Scan for the cell matching the given text and deliver its [X, Y] coordinate at center. 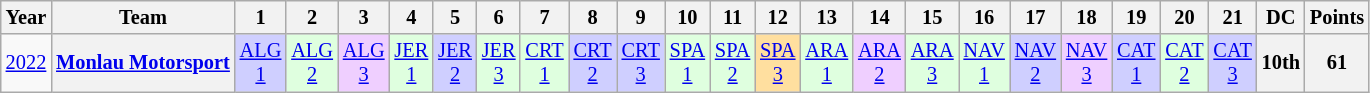
CRT1 [544, 63]
CAT3 [1233, 63]
20 [1184, 17]
JER3 [499, 63]
12 [778, 17]
CRT2 [593, 63]
SPA3 [778, 63]
SPA2 [732, 63]
5 [455, 17]
8 [593, 17]
JER1 [411, 63]
19 [1136, 17]
SPA1 [688, 63]
7 [544, 17]
ARA3 [932, 63]
61 [1337, 63]
Year [26, 17]
NAV3 [1086, 63]
ALG3 [364, 63]
Team [143, 17]
14 [880, 17]
2 [312, 17]
2022 [26, 63]
10 [688, 17]
CRT3 [641, 63]
11 [732, 17]
13 [826, 17]
DC [1281, 17]
3 [364, 17]
Monlau Motorsport [143, 63]
10th [1281, 63]
Points [1337, 17]
15 [932, 17]
NAV1 [984, 63]
ARA1 [826, 63]
CAT2 [1184, 63]
NAV2 [1036, 63]
18 [1086, 17]
4 [411, 17]
ALG1 [261, 63]
ALG2 [312, 63]
21 [1233, 17]
ARA2 [880, 63]
16 [984, 17]
1 [261, 17]
JER2 [455, 63]
9 [641, 17]
17 [1036, 17]
6 [499, 17]
CAT1 [1136, 63]
